Locate the cell with the specified text and output its (X, Y) center coordinate. 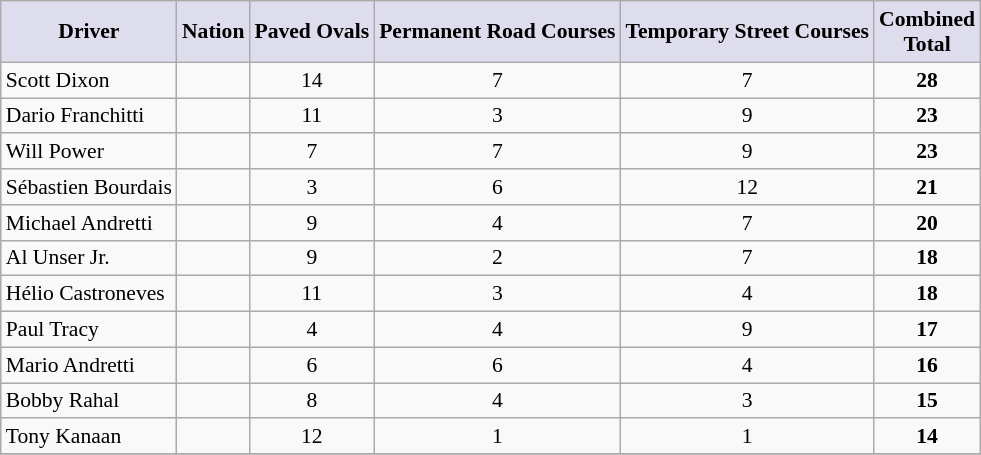
Bobby Rahal (89, 400)
Driver (89, 32)
Paved Ovals (312, 32)
Dario Franchitti (89, 116)
Al Unser Jr. (89, 258)
Mario Andretti (89, 365)
Paul Tracy (89, 329)
Michael Andretti (89, 222)
Permanent Road Courses (497, 32)
16 (927, 365)
21 (927, 187)
20 (927, 222)
Sébastien Bourdais (89, 187)
2 (497, 258)
17 (927, 329)
Scott Dixon (89, 80)
Nation (213, 32)
15 (927, 400)
Tony Kanaan (89, 436)
Temporary Street Courses (747, 32)
Will Power (89, 151)
CombinedTotal (927, 32)
8 (312, 400)
28 (927, 80)
Hélio Castroneves (89, 294)
